Return [X, Y] of the center of cell containing provided text 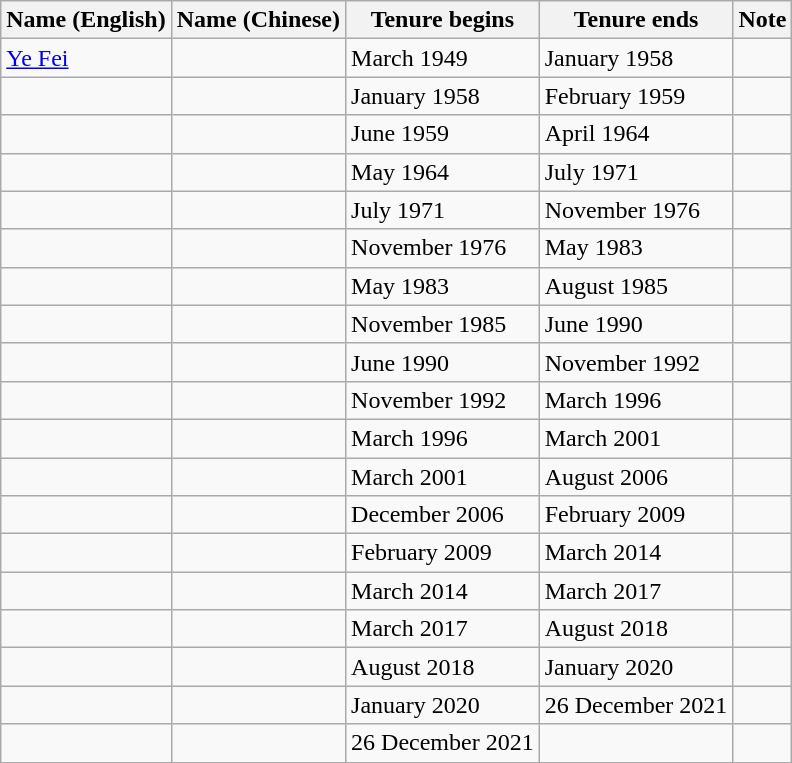
March 1949 [443, 58]
December 2006 [443, 515]
June 1959 [443, 134]
Tenure begins [443, 20]
Ye Fei [86, 58]
August 2006 [636, 477]
Tenure ends [636, 20]
April 1964 [636, 134]
May 1964 [443, 172]
Note [762, 20]
August 1985 [636, 286]
November 1985 [443, 324]
February 1959 [636, 96]
Name (Chinese) [258, 20]
Name (English) [86, 20]
